For the text-containing cell, return its midpoint in [x, y] coordinate format. 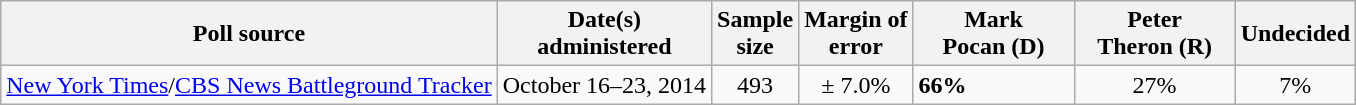
MarkPocan (D) [994, 34]
Samplesize [756, 34]
Poll source [249, 34]
October 16–23, 2014 [604, 85]
66% [994, 85]
27% [1154, 85]
PeterTheron (R) [1154, 34]
Undecided [1295, 34]
Margin oferror [856, 34]
± 7.0% [856, 85]
New York Times/CBS News Battleground Tracker [249, 85]
Date(s)administered [604, 34]
493 [756, 85]
7% [1295, 85]
